Search for the cell housing the specified text and yield its (X, Y) center coordinate. 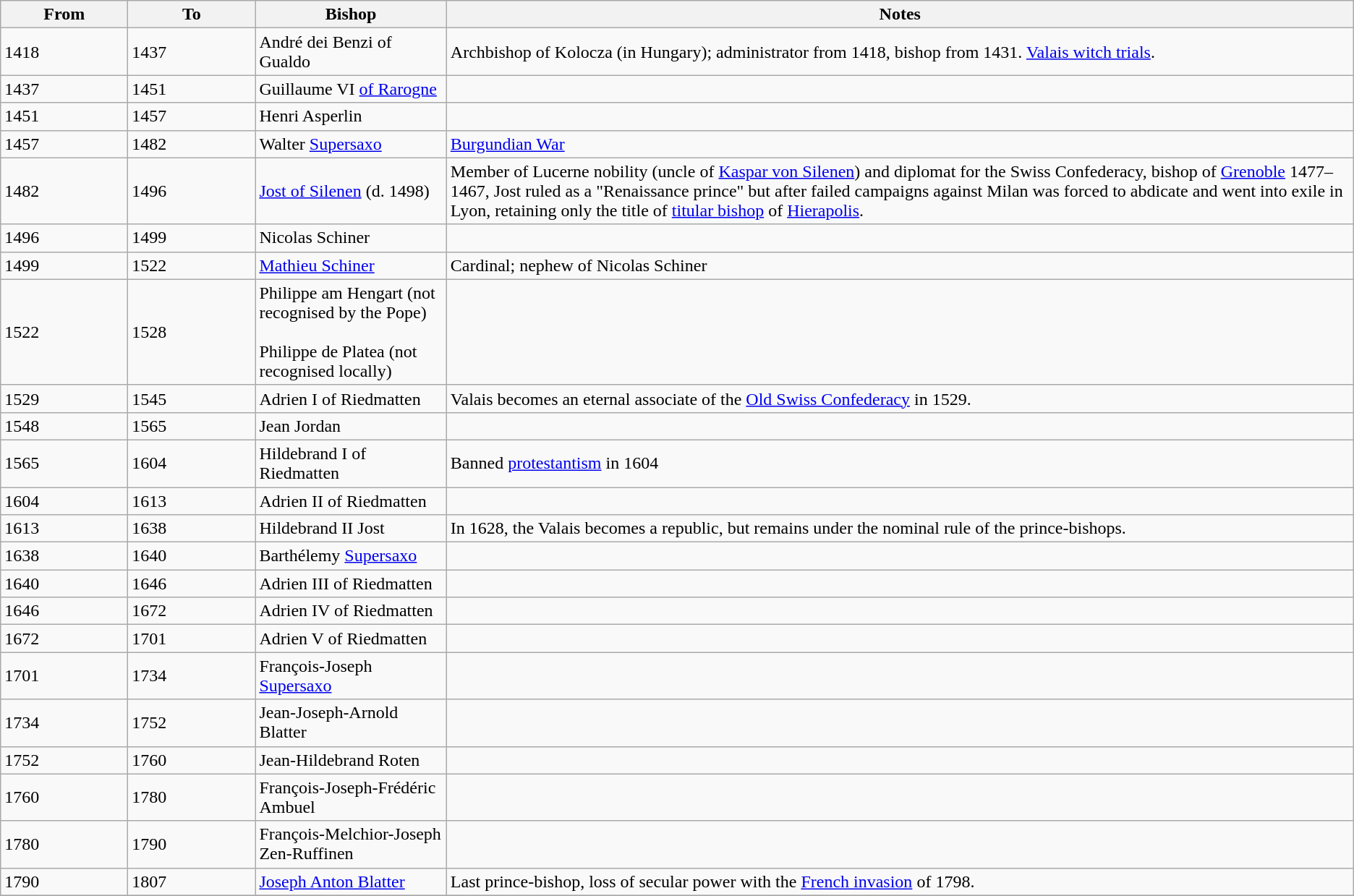
Adrien IV of Riedmatten (351, 611)
Archbishop of Kolocza (in Hungary); administrator from 1418, bishop from 1431. Valais witch trials. (900, 52)
From (64, 14)
André dei Benzi of Gualdo (351, 52)
To (192, 14)
Valais becomes an eternal associate of the Old Swiss Confederacy in 1529. (900, 398)
Cardinal; nephew of Nicolas Schiner (900, 265)
François-Joseph Supersaxo (351, 675)
Philippe am Hengart (not recognised by the Pope)Philippe de Platea (not recognised locally) (351, 332)
Adrien II of Riedmatten (351, 501)
Jost of Silenen (d. 1498) (351, 191)
Adrien I of Riedmatten (351, 398)
François-Melchior-Joseph Zen-Ruffinen (351, 845)
1807 (192, 882)
Hildebrand II Jost (351, 529)
François-Joseph-Frédéric Ambuel (351, 797)
Jean-Joseph-Arnold Blatter (351, 723)
Joseph Anton Blatter (351, 882)
Henri Asperlin (351, 116)
Jean Jordan (351, 426)
Last prince-bishop, loss of secular power with the French invasion of 1798. (900, 882)
Adrien III of Riedmatten (351, 584)
1529 (64, 398)
1418 (64, 52)
1548 (64, 426)
Hildebrand I of Riedmatten (351, 463)
Guillaume VI of Rarogne (351, 89)
1528 (192, 332)
Barthélemy Supersaxo (351, 556)
Walter Supersaxo (351, 144)
Adrien V of Riedmatten (351, 639)
Nicolas Schiner (351, 238)
1545 (192, 398)
Banned protestantism in 1604 (900, 463)
Bishop (351, 14)
In 1628, the Valais becomes a republic, but remains under the nominal rule of the prince-bishops. (900, 529)
Jean-Hildebrand Roten (351, 760)
Mathieu Schiner (351, 265)
Burgundian War (900, 144)
Notes (900, 14)
